Extract the [x, y] coordinate from the center of the cell holding the provided text.  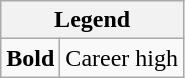
Career high [122, 58]
Bold [30, 58]
Legend [92, 20]
